Determine the [X, Y] coordinate at the center of the cell enclosing the given text.  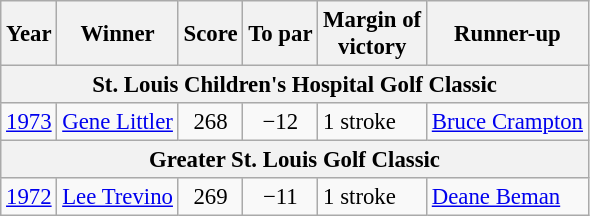
Runner-up [507, 34]
Margin ofvictory [372, 34]
Greater St. Louis Golf Classic [295, 160]
1972 [29, 197]
268 [210, 122]
St. Louis Children's Hospital Golf Classic [295, 85]
−12 [280, 122]
1973 [29, 122]
Year [29, 34]
Gene Littler [118, 122]
Lee Trevino [118, 197]
Bruce Crampton [507, 122]
To par [280, 34]
Deane Beman [507, 197]
−11 [280, 197]
Winner [118, 34]
Score [210, 34]
269 [210, 197]
